Return the [x, y] coordinate for the center point of the cell that contains the specified text.  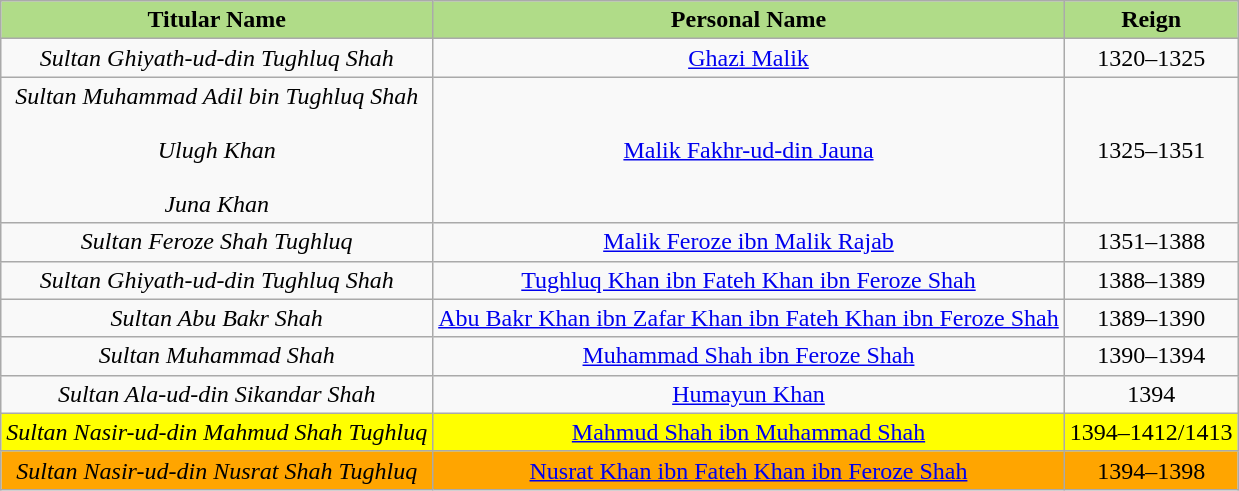
Muhammad Shah ibn Feroze Shah [749, 356]
Malik Feroze ibn Malik Rajab [749, 242]
Malik Fakhr-ud-din Jauna [749, 150]
Reign [1151, 20]
Abu Bakr Khan ibn Zafar Khan ibn Fateh Khan ibn Feroze Shah [749, 318]
Sultan Abu Bakr Shah [217, 318]
Sultan Ala-ud-din Sikandar Shah [217, 394]
Ghazi Malik [749, 58]
1320–1325 [1151, 58]
1390–1394 [1151, 356]
1389–1390 [1151, 318]
1394 [1151, 394]
1325–1351 [1151, 150]
Personal Name [749, 20]
Sultan Nasir-ud-din Nusrat Shah Tughluq [217, 470]
Sultan Feroze Shah Tughluq [217, 242]
1394–1398 [1151, 470]
Humayun Khan [749, 394]
Titular Name [217, 20]
1394–1412/1413 [1151, 432]
Sultan Muhammad Adil bin Tughluq Shah Ulugh Khan Juna Khan [217, 150]
Sultan Muhammad Shah [217, 356]
1351–1388 [1151, 242]
Nusrat Khan ibn Fateh Khan ibn Feroze Shah [749, 470]
Sultan Nasir-ud-din Mahmud Shah Tughluq [217, 432]
Mahmud Shah ibn Muhammad Shah [749, 432]
1388–1389 [1151, 280]
Tughluq Khan ibn Fateh Khan ibn Feroze Shah [749, 280]
